Find where the given text appears and provide that cell's center as [X, Y] coordinate. 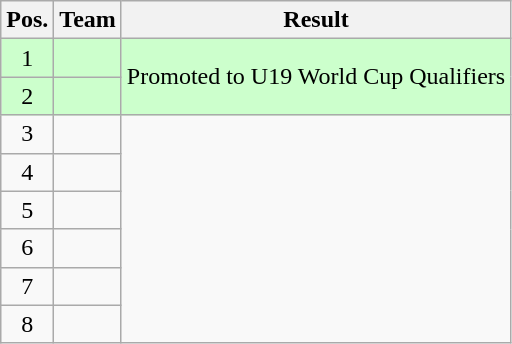
6 [28, 248]
5 [28, 210]
Promoted to U19 World Cup Qualifiers [316, 77]
Team [88, 20]
7 [28, 286]
2 [28, 96]
4 [28, 172]
8 [28, 324]
Pos. [28, 20]
3 [28, 134]
1 [28, 58]
Result [316, 20]
